Find where the given text appears and provide that cell's center as [x, y] coordinate. 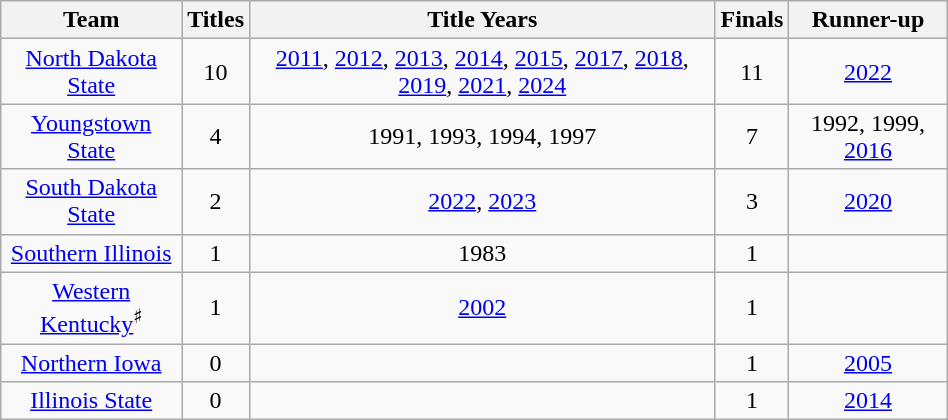
Western Kentucky♯ [92, 308]
Titles [216, 20]
10 [216, 72]
Youngstown State [92, 136]
Runner-up [868, 20]
2022 [868, 72]
Team [92, 20]
2 [216, 202]
2002 [482, 308]
2020 [868, 202]
South Dakota State [92, 202]
1983 [482, 253]
2014 [868, 401]
4 [216, 136]
2005 [868, 363]
7 [752, 136]
2011, 2012, 2013, 2014, 2015, 2017, 2018, 2019, 2021, 2024 [482, 72]
Illinois State [92, 401]
1992, 1999, 2016 [868, 136]
Southern Illinois [92, 253]
11 [752, 72]
3 [752, 202]
North Dakota State [92, 72]
Title Years [482, 20]
1991, 1993, 1994, 1997 [482, 136]
2022, 2023 [482, 202]
Finals [752, 20]
Northern Iowa [92, 363]
